Extract the [X, Y] coordinate from the center of the cell holding the provided text.  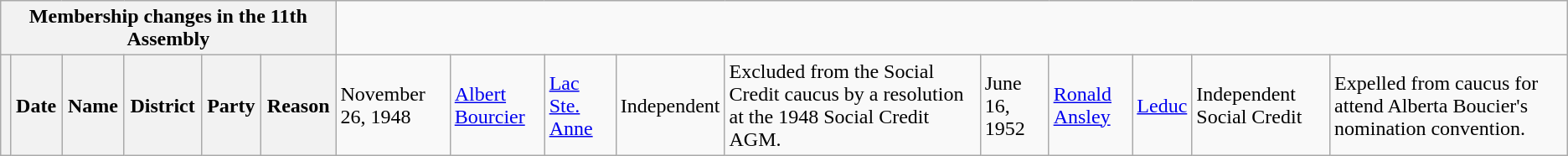
Independent [670, 106]
Date [36, 106]
Independent Social Credit [1261, 106]
Expelled from caucus for attend Alberta Boucier's nomination convention. [1449, 106]
Lac Ste. Anne [580, 106]
Membership changes in the 11th Assembly [168, 29]
November 26, 1948 [393, 106]
District [162, 106]
Name [93, 106]
Leduc [1163, 106]
June 16, 1952 [1014, 106]
Party [231, 106]
Excluded from the Social Credit caucus by a resolution at the 1948 Social Credit AGM. [853, 106]
Ronald Ansley [1091, 106]
Albert Bourcier [498, 106]
Reason [298, 106]
